Pinpoint the cell where the given text exists, returning its [x, y] midpoint coordinate. 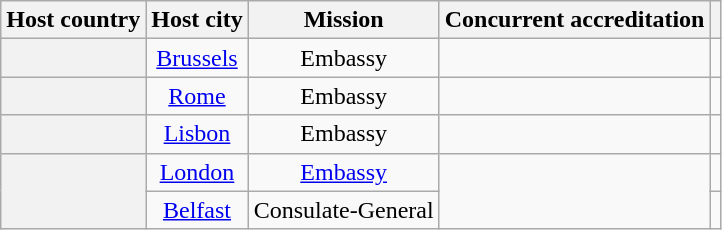
Host country [74, 20]
Host city [197, 20]
Rome [197, 96]
Lisbon [197, 134]
London [197, 172]
Concurrent accreditation [574, 20]
Brussels [197, 58]
Consulate-General [344, 210]
Mission [344, 20]
Belfast [197, 210]
